Provide the (X, Y) coordinate of the cell's center where the given text is located.  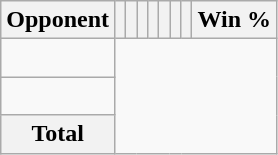
Win % (234, 20)
Opponent (58, 20)
Total (58, 134)
